From the cell containing the given text, extract its center point as [X, Y] coordinate. 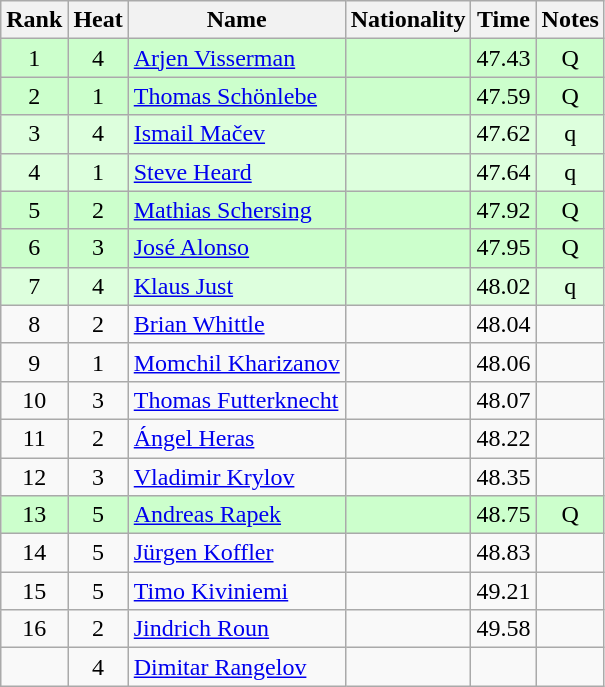
Mathias Schersing [236, 210]
15 [34, 591]
49.21 [504, 591]
Ismail Mačev [236, 134]
12 [34, 477]
10 [34, 400]
Steve Heard [236, 172]
48.75 [504, 515]
Jürgen Koffler [236, 553]
9 [34, 362]
48.07 [504, 400]
Name [236, 20]
11 [34, 438]
Thomas Schönlebe [236, 96]
47.64 [504, 172]
José Alonso [236, 248]
Time [504, 20]
47.92 [504, 210]
49.58 [504, 629]
Dimitar Rangelov [236, 667]
47.43 [504, 58]
48.06 [504, 362]
6 [34, 248]
48.22 [504, 438]
48.35 [504, 477]
47.95 [504, 248]
Heat [98, 20]
Ángel Heras [236, 438]
Momchil Kharizanov [236, 362]
Nationality [408, 20]
Notes [570, 20]
Jindrich Roun [236, 629]
Brian Whittle [236, 324]
Andreas Rapek [236, 515]
7 [34, 286]
47.59 [504, 96]
Rank [34, 20]
Timo Kiviniemi [236, 591]
Thomas Futterknecht [236, 400]
8 [34, 324]
13 [34, 515]
Vladimir Krylov [236, 477]
Klaus Just [236, 286]
48.02 [504, 286]
16 [34, 629]
47.62 [504, 134]
48.83 [504, 553]
Arjen Visserman [236, 58]
48.04 [504, 324]
14 [34, 553]
